Determine the (X, Y) coordinate at the center of the cell enclosing the given text.  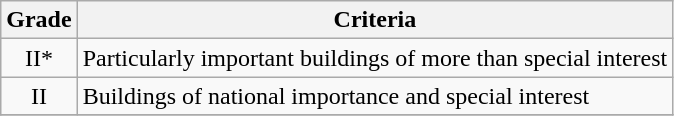
Grade (39, 20)
Particularly important buildings of more than special interest (375, 58)
II (39, 96)
Criteria (375, 20)
Buildings of national importance and special interest (375, 96)
II* (39, 58)
